Pinpoint the cell where the given text exists, returning its [x, y] midpoint coordinate. 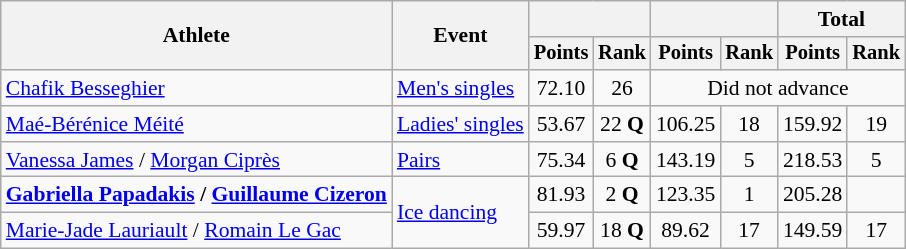
205.28 [812, 195]
75.34 [561, 160]
22 Q [622, 124]
Total [842, 19]
Marie-Jade Lauriault / Romain Le Gac [196, 231]
81.93 [561, 195]
Event [460, 36]
18 Q [622, 231]
Men's singles [460, 88]
Maé-Bérénice Méité [196, 124]
218.53 [812, 160]
Athlete [196, 36]
Pairs [460, 160]
Gabriella Papadakis / Guillaume Cizeron [196, 195]
149.59 [812, 231]
89.62 [686, 231]
Ice dancing [460, 212]
159.92 [812, 124]
Chafik Besseghier [196, 88]
143.19 [686, 160]
Ladies' singles [460, 124]
106.25 [686, 124]
19 [876, 124]
53.67 [561, 124]
Did not advance [778, 88]
2 Q [622, 195]
Vanessa James / Morgan Ciprès [196, 160]
18 [749, 124]
26 [622, 88]
6 Q [622, 160]
72.10 [561, 88]
123.35 [686, 195]
59.97 [561, 231]
1 [749, 195]
